Pinpoint the cell where the given text exists, returning its [X, Y] midpoint coordinate. 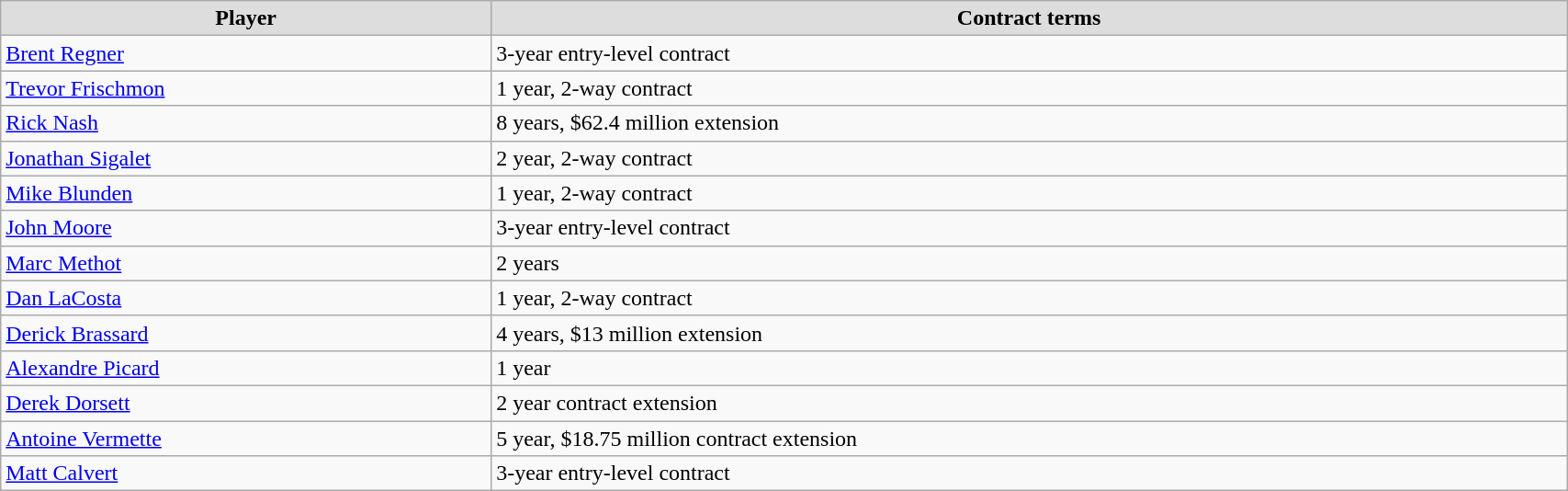
Matt Calvert [246, 474]
Jonathan Sigalet [246, 158]
Mike Blunden [246, 193]
John Moore [246, 228]
5 year, $18.75 million contract extension [1029, 439]
2 years [1029, 263]
Antoine Vermette [246, 439]
Brent Regner [246, 53]
Dan LaCosta [246, 298]
Alexandre Picard [246, 368]
8 years, $62.4 million extension [1029, 123]
2 year, 2-way contract [1029, 158]
Marc Methot [246, 263]
1 year [1029, 368]
Player [246, 18]
Trevor Frischmon [246, 88]
4 years, $13 million extension [1029, 333]
Contract terms [1029, 18]
Rick Nash [246, 123]
Derek Dorsett [246, 403]
2 year contract extension [1029, 403]
Derick Brassard [246, 333]
